Return the (X, Y) coordinate for the center point of the cell that contains the specified text.  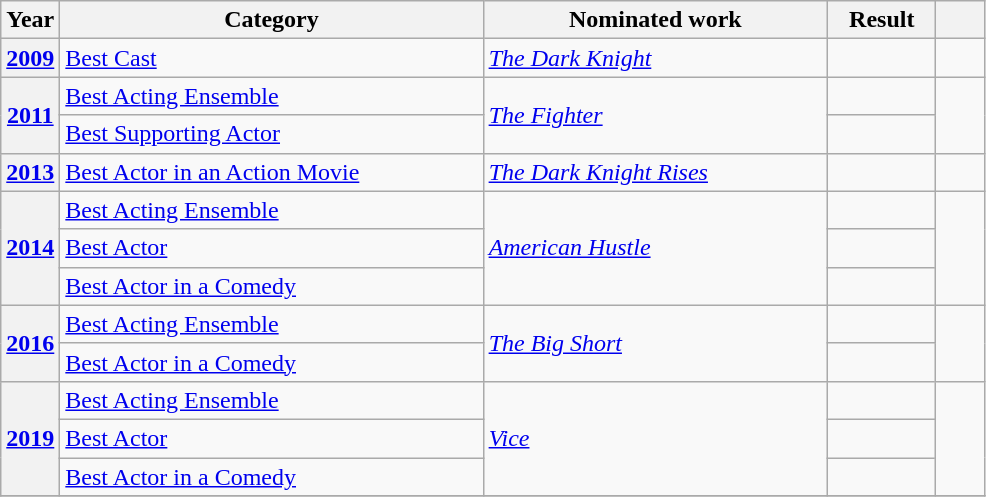
Best Cast (272, 58)
Best Supporting Actor (272, 134)
Nominated work (656, 20)
Vice (656, 438)
2009 (30, 58)
2011 (30, 115)
The Dark Knight Rises (656, 172)
The Fighter (656, 115)
American Hustle (656, 248)
2019 (30, 438)
The Big Short (656, 343)
Category (272, 20)
2014 (30, 248)
2013 (30, 172)
2016 (30, 343)
Year (30, 20)
Best Actor in an Action Movie (272, 172)
The Dark Knight (656, 58)
Result (882, 20)
